From the cell containing the given text, extract its center point as (x, y) coordinate. 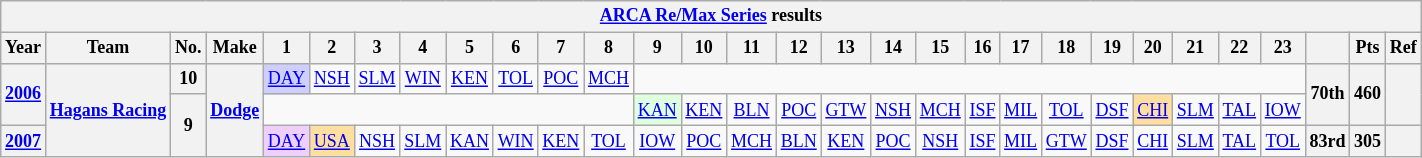
No. (188, 48)
Team (108, 48)
3 (377, 48)
Dodge (235, 110)
2 (332, 48)
7 (561, 48)
Make (235, 48)
2007 (24, 140)
4 (423, 48)
1 (286, 48)
8 (609, 48)
21 (1195, 48)
460 (1368, 94)
6 (516, 48)
17 (1021, 48)
11 (752, 48)
18 (1066, 48)
5 (470, 48)
15 (940, 48)
16 (982, 48)
ARCA Re/Max Series results (711, 16)
Hagans Racing (108, 110)
14 (894, 48)
22 (1239, 48)
83rd (1328, 140)
13 (846, 48)
USA (332, 140)
12 (798, 48)
23 (1282, 48)
20 (1153, 48)
Year (24, 48)
19 (1112, 48)
305 (1368, 140)
70th (1328, 94)
Ref (1403, 48)
2006 (24, 94)
Pts (1368, 48)
